Identify which cell holds the provided text, then report its (X, Y) central coordinate. 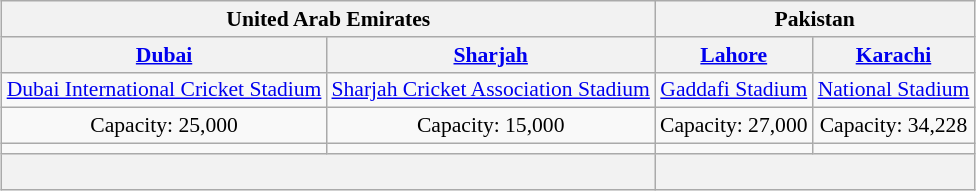
Sharjah Cricket Association Stadium (490, 90)
Pakistan (814, 19)
Gaddafi Stadium (734, 90)
Karachi (894, 55)
Lahore (734, 55)
Dubai (164, 55)
United Arab Emirates (328, 19)
Capacity: 25,000 (164, 126)
Capacity: 15,000 (490, 126)
Sharjah (490, 55)
National Stadium (894, 90)
Dubai International Cricket Stadium (164, 90)
Capacity: 34,228 (894, 126)
Capacity: 27,000 (734, 126)
